Return the (x, y) coordinate for the center point of the cell that contains the specified text.  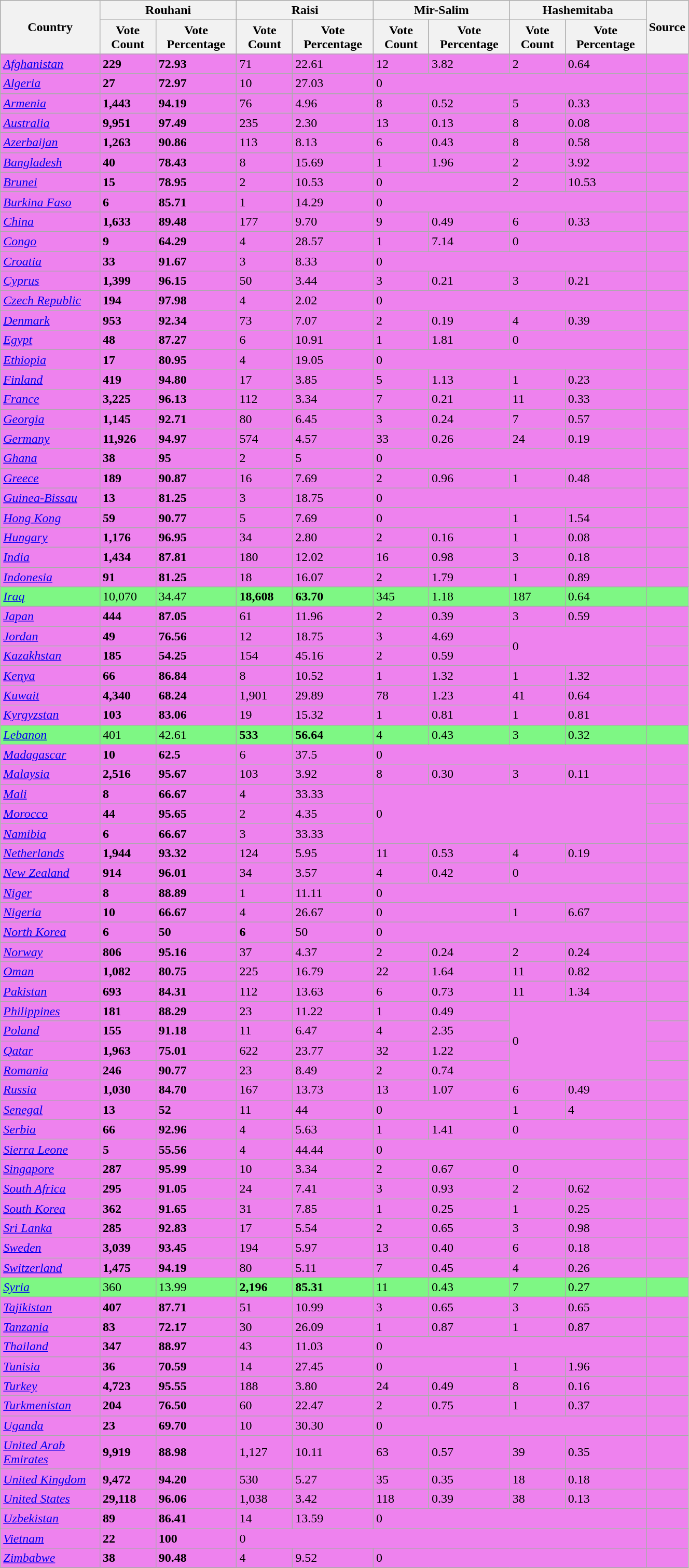
953 (128, 320)
85.71 (196, 202)
347 (128, 1347)
39 (538, 1452)
187 (538, 597)
Norway (50, 952)
31 (265, 1209)
United States (50, 1499)
88.29 (196, 1011)
94.80 (196, 380)
0.30 (469, 774)
48 (128, 340)
Sierra Leone (50, 1149)
60 (265, 1406)
29,118 (128, 1499)
83 (128, 1327)
Source (667, 27)
94.97 (196, 439)
Cyprus (50, 281)
345 (401, 597)
1,963 (128, 1051)
69.70 (196, 1425)
96.15 (196, 281)
Philippines (50, 1011)
96.95 (196, 537)
91.05 (196, 1188)
0.11 (605, 774)
72.97 (196, 83)
Hashemitaba (578, 10)
287 (128, 1169)
Hungary (50, 537)
89 (128, 1518)
90.48 (196, 1558)
52 (196, 1110)
1,434 (128, 557)
Ethiopia (50, 360)
10.52 (333, 676)
Kyrgyzstan (50, 715)
574 (265, 439)
63 (401, 1452)
1.18 (469, 597)
Vietnam (50, 1538)
3,039 (128, 1248)
United Kingdom (50, 1479)
49 (128, 636)
70.59 (196, 1366)
3.82 (469, 64)
2.80 (333, 537)
10.99 (333, 1307)
56.64 (333, 735)
Georgia (50, 419)
2,516 (128, 774)
4.96 (333, 103)
88.98 (196, 1452)
United Arab Emirates (50, 1452)
5.97 (333, 1248)
Burkina Faso (50, 202)
188 (265, 1386)
Brunei (50, 182)
76.56 (196, 636)
11.11 (333, 892)
3.42 (333, 1499)
1.13 (469, 380)
806 (128, 952)
0.96 (469, 478)
72.17 (196, 1327)
2.35 (469, 1031)
Armenia (50, 103)
27.03 (333, 83)
96.06 (196, 1499)
0.32 (605, 735)
90.86 (196, 143)
1.23 (469, 695)
Switzerland (50, 1268)
97.49 (196, 123)
Malaysia (50, 774)
South Korea (50, 1209)
7.85 (333, 1209)
181 (128, 1011)
6.67 (605, 913)
113 (265, 143)
27.45 (333, 1366)
4.69 (469, 636)
4.57 (333, 439)
Indonesia (50, 577)
8.33 (333, 261)
1,082 (128, 972)
Madagascar (50, 754)
285 (128, 1228)
45.16 (333, 656)
5.27 (333, 1479)
2.02 (333, 301)
96.13 (196, 399)
1,038 (265, 1499)
91.65 (196, 1209)
22.47 (333, 1406)
7.14 (469, 241)
85.31 (333, 1287)
Oman (50, 972)
9,919 (128, 1452)
22.61 (333, 64)
0.52 (469, 103)
3,225 (128, 399)
62.5 (196, 754)
225 (265, 972)
0.73 (469, 991)
Tunisia (50, 1366)
Kazakhstan (50, 656)
59 (128, 517)
0.93 (469, 1188)
Rouhani (168, 10)
1.54 (605, 517)
1,127 (265, 1452)
1.34 (605, 991)
3.57 (333, 873)
88.89 (196, 892)
Uganda (50, 1425)
Senegal (50, 1110)
11.96 (333, 617)
1,633 (128, 221)
3.80 (333, 1386)
29.89 (333, 695)
5.63 (333, 1129)
Germany (50, 439)
3.85 (333, 380)
28.57 (333, 241)
90.87 (196, 478)
80.95 (196, 360)
26.09 (333, 1327)
95.67 (196, 774)
189 (128, 478)
5.54 (333, 1228)
1,263 (128, 143)
Azerbaijan (50, 143)
1,443 (128, 103)
86.84 (196, 676)
0.23 (605, 380)
32 (401, 1051)
23.77 (333, 1051)
95.65 (196, 814)
84.70 (196, 1090)
55.56 (196, 1149)
78.95 (196, 182)
19 (265, 715)
Australia (50, 123)
Sweden (50, 1248)
3.44 (333, 281)
71 (265, 64)
0.62 (605, 1188)
6.47 (333, 1031)
40 (128, 162)
5.11 (333, 1268)
Poland (50, 1031)
155 (128, 1031)
41 (538, 695)
Niger (50, 892)
5.95 (333, 853)
76 (265, 103)
8.49 (333, 1070)
Mir-Salim (441, 10)
26.67 (333, 913)
0.37 (605, 1406)
10.91 (333, 340)
7.07 (333, 320)
19.05 (333, 360)
42.61 (196, 735)
35 (401, 1479)
2,196 (265, 1287)
91 (128, 577)
96.01 (196, 873)
87.27 (196, 340)
Japan (50, 617)
1,399 (128, 281)
86.41 (196, 1518)
75.01 (196, 1051)
95.55 (196, 1386)
154 (265, 656)
11,926 (128, 439)
118 (401, 1499)
419 (128, 380)
India (50, 557)
89.48 (196, 221)
95.16 (196, 952)
1,901 (265, 695)
533 (265, 735)
0.42 (469, 873)
0.53 (469, 853)
1,944 (128, 853)
China (50, 221)
16.79 (333, 972)
693 (128, 991)
27 (128, 83)
Zimbabwe (50, 1558)
92.83 (196, 1228)
1,145 (128, 419)
78.43 (196, 162)
Bangladesh (50, 162)
Morocco (50, 814)
Sri Lanka (50, 1228)
30.30 (333, 1425)
13.63 (333, 991)
Singapore (50, 1169)
68.24 (196, 695)
11.22 (333, 1011)
73 (265, 320)
Qatar (50, 1051)
2.30 (333, 123)
Tanzania (50, 1327)
France (50, 399)
185 (128, 656)
9.52 (333, 1558)
13.73 (333, 1090)
Serbia (50, 1129)
Egypt (50, 340)
1.79 (469, 577)
Syria (50, 1287)
1,176 (128, 537)
295 (128, 1188)
84.31 (196, 991)
0.89 (605, 577)
Congo (50, 241)
92.71 (196, 419)
78 (401, 695)
167 (265, 1090)
Namibia (50, 833)
0.45 (469, 1268)
88.97 (196, 1347)
Russia (50, 1090)
Greece (50, 478)
124 (265, 853)
177 (265, 221)
7.41 (333, 1188)
Tajikistan (50, 1307)
Nigeria (50, 913)
87.71 (196, 1307)
229 (128, 64)
1.41 (469, 1129)
0.67 (469, 1169)
13.99 (196, 1287)
Thailand (50, 1347)
92.96 (196, 1129)
4.37 (333, 952)
13.59 (333, 1518)
10,070 (128, 597)
4,723 (128, 1386)
0.58 (605, 143)
0.40 (469, 1248)
Country (50, 27)
0.75 (469, 1406)
83.06 (196, 715)
Mali (50, 794)
36 (128, 1366)
6.45 (333, 419)
1.22 (469, 1051)
Denmark (50, 320)
Lebanon (50, 735)
15.32 (333, 715)
0.82 (605, 972)
Kuwait (50, 695)
Guinea-Bissau (50, 498)
54.25 (196, 656)
87.05 (196, 617)
1.07 (469, 1090)
180 (265, 557)
64.29 (196, 241)
1.81 (469, 340)
Iraq (50, 597)
63.70 (333, 597)
Pakistan (50, 991)
93.45 (196, 1248)
87.81 (196, 557)
91.18 (196, 1031)
407 (128, 1307)
43 (265, 1347)
34.47 (196, 597)
37.5 (333, 754)
72.93 (196, 64)
76.50 (196, 1406)
401 (128, 735)
61 (265, 617)
15.69 (333, 162)
30 (265, 1327)
95 (196, 458)
93.32 (196, 853)
10.11 (333, 1452)
97.98 (196, 301)
1.64 (469, 972)
Ghana (50, 458)
444 (128, 617)
95.99 (196, 1169)
92.34 (196, 320)
235 (265, 123)
18,608 (265, 597)
0.48 (605, 478)
37 (265, 952)
80.75 (196, 972)
Romania (50, 1070)
11.03 (333, 1347)
16.07 (333, 577)
Czech Republic (50, 301)
Algeria (50, 83)
4.35 (333, 814)
914 (128, 873)
360 (128, 1287)
12.02 (333, 557)
622 (265, 1051)
0.74 (469, 1070)
Uzbekistan (50, 1518)
14.29 (333, 202)
4,340 (128, 695)
Kenya (50, 676)
91.67 (196, 261)
44.44 (333, 1149)
204 (128, 1406)
Hong Kong (50, 517)
100 (196, 1538)
246 (128, 1070)
Afghanistan (50, 64)
530 (265, 1479)
1,030 (128, 1090)
Raisi (305, 10)
1,475 (128, 1268)
Netherlands (50, 853)
Croatia (50, 261)
Turkey (50, 1386)
South Africa (50, 1188)
North Korea (50, 932)
Turkmenistan (50, 1406)
9,472 (128, 1479)
Jordan (50, 636)
362 (128, 1209)
51 (265, 1307)
9.70 (333, 221)
New Zealand (50, 873)
8.13 (333, 143)
0.27 (605, 1287)
Finland (50, 380)
94.20 (196, 1479)
15 (128, 182)
9,951 (128, 123)
